Determine the (X, Y) coordinate at the center of the cell enclosing the given text.  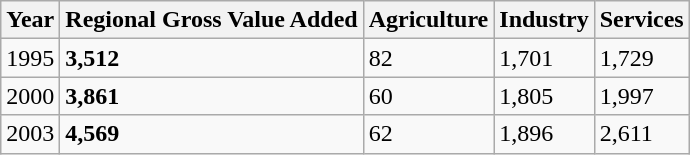
3,861 (212, 96)
3,512 (212, 58)
82 (428, 58)
2003 (30, 134)
Year (30, 20)
1995 (30, 58)
1,997 (642, 96)
Industry (544, 20)
2000 (30, 96)
60 (428, 96)
1,896 (544, 134)
62 (428, 134)
Regional Gross Value Added (212, 20)
Agriculture (428, 20)
2,611 (642, 134)
1,805 (544, 96)
1,729 (642, 58)
Services (642, 20)
1,701 (544, 58)
4,569 (212, 134)
